Output the [X, Y] coordinate of the center of the cell containing the given text.  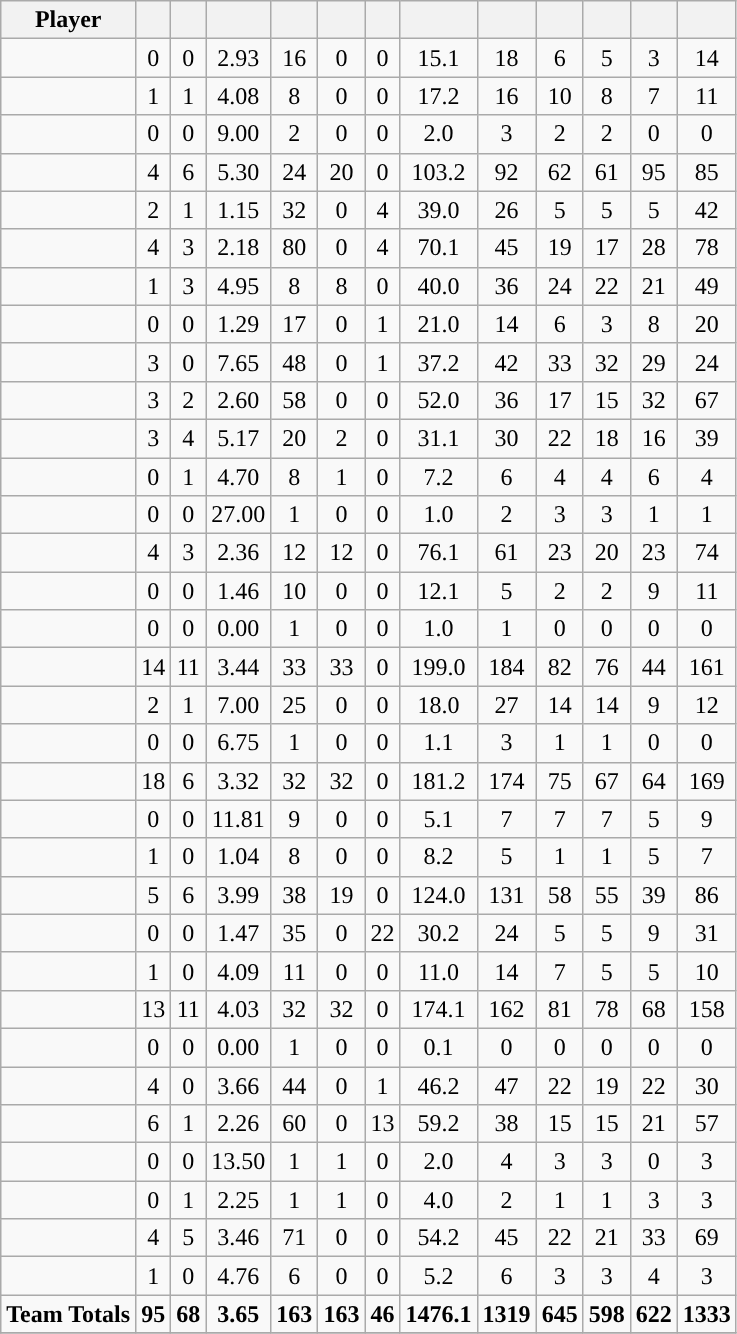
57 [706, 1124]
124.0 [438, 895]
162 [506, 1009]
2.60 [238, 400]
1.15 [238, 210]
1.29 [238, 324]
13.50 [238, 1162]
6.75 [238, 743]
76 [606, 667]
37.2 [438, 362]
4.08 [238, 96]
39.0 [438, 210]
30.2 [438, 933]
49 [706, 286]
4.95 [238, 286]
5.2 [438, 1276]
62 [560, 172]
174.1 [438, 1009]
598 [606, 1314]
1.46 [238, 591]
76.1 [438, 553]
Team Totals [68, 1314]
29 [654, 362]
31 [706, 933]
Player [68, 20]
27.00 [238, 515]
55 [606, 895]
2.36 [238, 553]
2.26 [238, 1124]
7.65 [238, 362]
1476.1 [438, 1314]
158 [706, 1009]
1.47 [238, 933]
27 [506, 705]
4.0 [438, 1200]
80 [294, 248]
60 [294, 1124]
3.46 [238, 1238]
86 [706, 895]
181.2 [438, 781]
1333 [706, 1314]
161 [706, 667]
85 [706, 172]
46.2 [438, 1085]
75 [560, 781]
4.76 [238, 1276]
28 [654, 248]
3.65 [238, 1314]
18.0 [438, 705]
199.0 [438, 667]
48 [294, 362]
74 [706, 553]
622 [654, 1314]
4.70 [238, 477]
40.0 [438, 286]
25 [294, 705]
4.03 [238, 1009]
64 [654, 781]
70.1 [438, 248]
26 [506, 210]
3.32 [238, 781]
17.2 [438, 96]
12.1 [438, 591]
103.2 [438, 172]
11.81 [238, 819]
3.66 [238, 1085]
35 [294, 933]
82 [560, 667]
47 [506, 1085]
1.04 [238, 857]
59.2 [438, 1124]
21.0 [438, 324]
2.18 [238, 248]
2.25 [238, 1200]
31.1 [438, 438]
169 [706, 781]
0.1 [438, 1047]
7.2 [438, 477]
69 [706, 1238]
131 [506, 895]
5.1 [438, 819]
1.1 [438, 743]
7.00 [238, 705]
5.30 [238, 172]
81 [560, 1009]
9.00 [238, 134]
52.0 [438, 400]
3.99 [238, 895]
5.17 [238, 438]
46 [382, 1314]
11.0 [438, 971]
4.09 [238, 971]
174 [506, 781]
1319 [506, 1314]
54.2 [438, 1238]
15.1 [438, 58]
184 [506, 667]
92 [506, 172]
645 [560, 1314]
3.44 [238, 667]
71 [294, 1238]
2.93 [238, 58]
8.2 [438, 857]
